From the cell containing the given text, extract its center point as [x, y] coordinate. 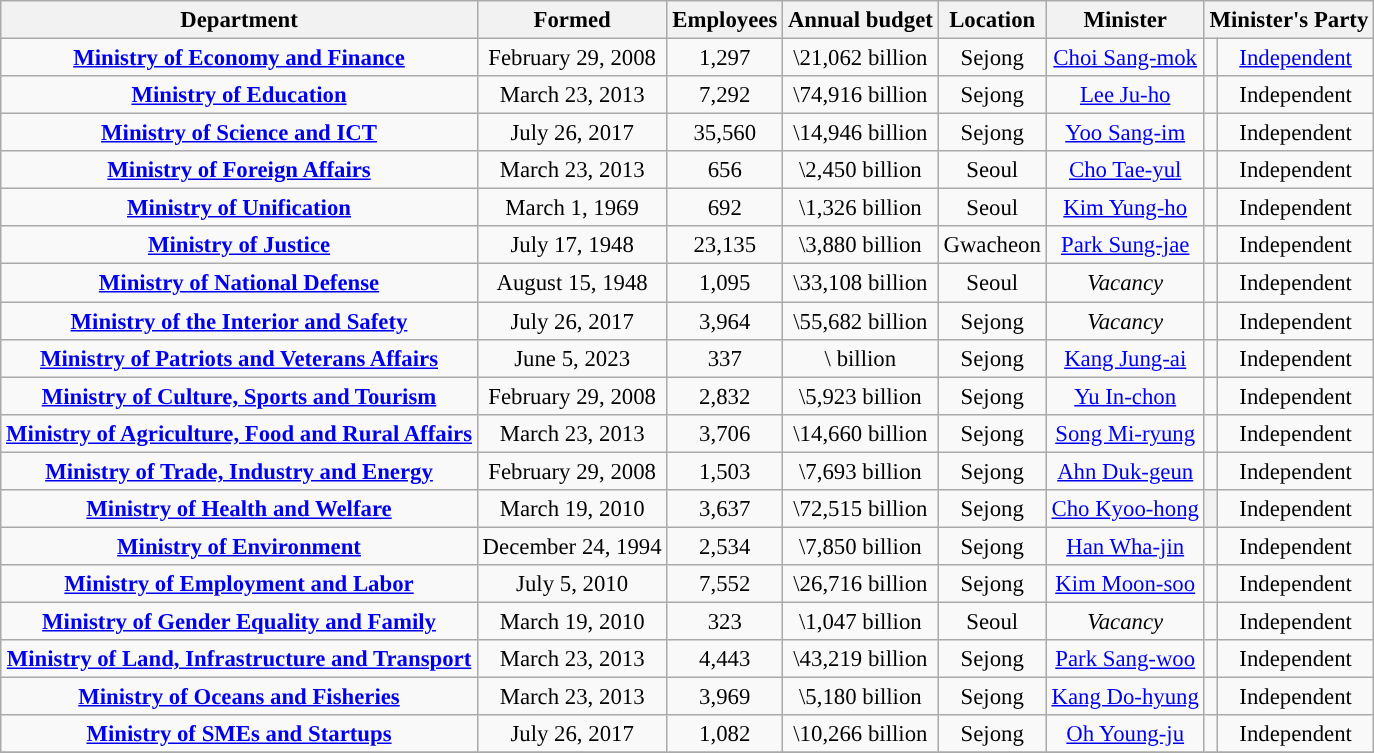
\10,266 billion [861, 734]
35,560 [725, 133]
2,832 [725, 396]
March 1, 1969 [572, 208]
Choi Sang-mok [1125, 58]
\21,062 billion [861, 58]
Cho Tae-yul [1125, 170]
1,503 [725, 471]
December 24, 1994 [572, 546]
\1,047 billion [861, 621]
\33,108 billion [861, 283]
Cho Kyoo-hong [1125, 509]
656 [725, 170]
\14,946 billion [861, 133]
Kim Yung-ho [1125, 208]
Ministry of Gender Equality and Family [240, 621]
Oh Young-ju [1125, 734]
23,135 [725, 245]
337 [725, 358]
Minister [1125, 20]
\1,326 billion [861, 208]
Ministry of Environment [240, 546]
1,082 [725, 734]
\7,693 billion [861, 471]
323 [725, 621]
Ministry of Science and ICT [240, 133]
3,969 [725, 697]
Ahn Duk-geun [1125, 471]
3,637 [725, 509]
Ministry of SMEs and Startups [240, 734]
\26,716 billion [861, 584]
1,095 [725, 283]
\2,450 billion [861, 170]
2,534 [725, 546]
Ministry of Education [240, 95]
Gwacheon [992, 245]
Location [992, 20]
\72,515 billion [861, 509]
Ministry of Trade, Industry and Energy [240, 471]
Ministry of Oceans and Fisheries [240, 697]
3,706 [725, 433]
692 [725, 208]
Department [240, 20]
Han Wha-jin [1125, 546]
3,964 [725, 321]
Lee Ju-ho [1125, 95]
July 17, 1948 [572, 245]
4,443 [725, 659]
Ministry of National Defense [240, 283]
\43,219 billion [861, 659]
Kang Jung-ai [1125, 358]
Ministry of Foreign Affairs [240, 170]
\74,916 billion [861, 95]
Park Sung-jae [1125, 245]
Formed [572, 20]
Annual budget [861, 20]
Ministry of Justice [240, 245]
Ministry of Patriots and Veterans Affairs [240, 358]
Park Sang-woo [1125, 659]
Ministry of Agriculture, Food and Rural Affairs [240, 433]
7,292 [725, 95]
Minister's Party [1288, 20]
Ministry of the Interior and Safety [240, 321]
1,297 [725, 58]
Employees [725, 20]
\7,850 billion [861, 546]
Yoo Sang-im [1125, 133]
Ministry of Land, Infrastructure and Transport [240, 659]
7,552 [725, 584]
\5,923 billion [861, 396]
Kim Moon-soo [1125, 584]
August 15, 1948 [572, 283]
Ministry of Economy and Finance [240, 58]
Song Mi-ryung [1125, 433]
\3,880 billion [861, 245]
\55,682 billion [861, 321]
July 5, 2010 [572, 584]
Ministry of Employment and Labor [240, 584]
Ministry of Culture, Sports and Tourism [240, 396]
June 5, 2023 [572, 358]
Yu In-chon [1125, 396]
\ billion [861, 358]
Ministry of Health and Welfare [240, 509]
Kang Do-hyung [1125, 697]
\5,180 billion [861, 697]
\14,660 billion [861, 433]
Ministry of Unification [240, 208]
